Return the (x, y) coordinate for the center point of the cell that contains the specified text.  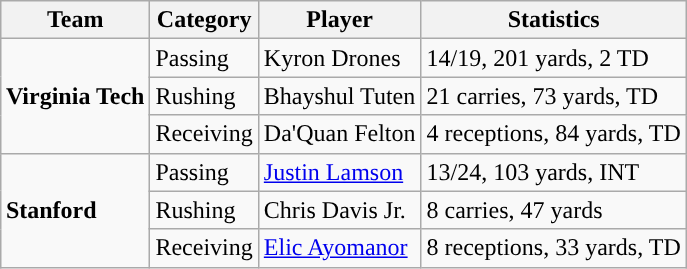
Justin Lamson (340, 172)
Category (204, 20)
Player (340, 20)
Statistics (554, 20)
Da'Quan Felton (340, 134)
Virginia Tech (75, 96)
8 carries, 47 yards (554, 210)
Chris Davis Jr. (340, 210)
Bhayshul Tuten (340, 96)
8 receptions, 33 yards, TD (554, 248)
Stanford (75, 210)
Team (75, 20)
14/19, 201 yards, 2 TD (554, 58)
21 carries, 73 yards, TD (554, 96)
Kyron Drones (340, 58)
4 receptions, 84 yards, TD (554, 134)
Elic Ayomanor (340, 248)
13/24, 103 yards, INT (554, 172)
